For the text-containing cell, return its midpoint in (X, Y) coordinate format. 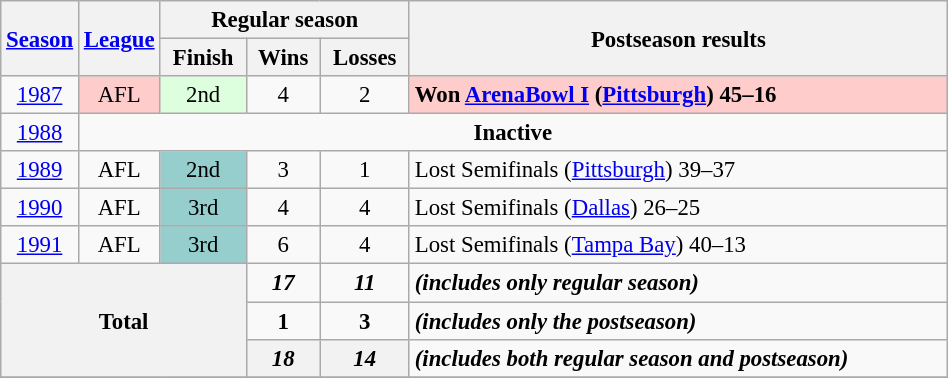
17 (283, 283)
Lost Semifinals (Pittsburgh) 39–37 (678, 170)
Won ArenaBowl I (Pittsburgh) 45–16 (678, 95)
Season (40, 38)
Lost Semifinals (Dallas) 26–25 (678, 208)
1987 (40, 95)
6 (283, 245)
Wins (283, 58)
1990 (40, 208)
Total (124, 320)
2 (364, 95)
(includes only the postseason) (678, 321)
Losses (364, 58)
Lost Semifinals (Tampa Bay) 40–13 (678, 245)
(includes both regular season and postseason) (678, 358)
11 (364, 283)
(includes only regular season) (678, 283)
League (118, 38)
Regular season (285, 20)
1989 (40, 170)
14 (364, 358)
1988 (40, 133)
Postseason results (678, 38)
1991 (40, 245)
Finish (203, 58)
Inactive (512, 133)
18 (283, 358)
